Determine the [x, y] coordinate at the center of the cell enclosing the given text.  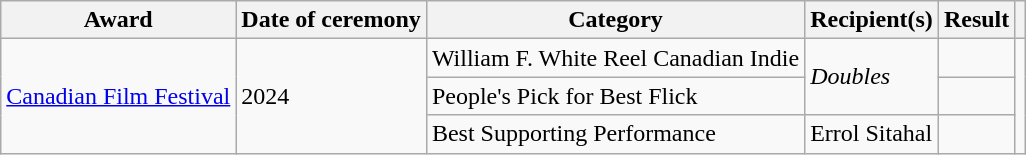
People's Pick for Best Flick [615, 96]
Date of ceremony [332, 20]
Canadian Film Festival [118, 96]
Best Supporting Performance [615, 134]
Recipient(s) [872, 20]
Award [118, 20]
Category [615, 20]
Errol Sitahal [872, 134]
William F. White Reel Canadian Indie [615, 58]
2024 [332, 96]
Doubles [872, 77]
Result [976, 20]
